Return the [x, y] coordinate for the center point of the cell that contains the specified text.  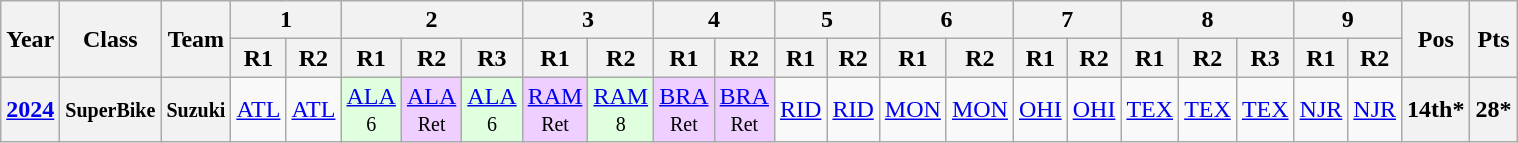
RAMRet [555, 110]
14th* [1436, 110]
Pos [1436, 39]
ALARet [431, 110]
7 [1066, 20]
4 [714, 20]
9 [1348, 20]
RAM8 [621, 110]
Pts [1494, 39]
Class [110, 39]
Year [30, 39]
Suzuki [196, 110]
5 [826, 20]
Team [196, 39]
SuperBike [110, 110]
2 [432, 20]
2024 [30, 110]
3 [588, 20]
1 [286, 20]
6 [946, 20]
8 [1208, 20]
28* [1494, 110]
